Pinpoint the cell where the given text exists, returning its (X, Y) midpoint coordinate. 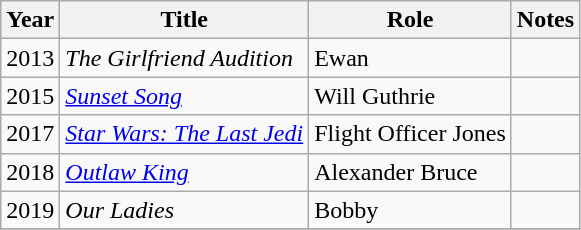
Bobby (410, 210)
Year (30, 20)
Alexander Bruce (410, 172)
2013 (30, 58)
2018 (30, 172)
Title (184, 20)
The Girlfriend Audition (184, 58)
2019 (30, 210)
2015 (30, 96)
Outlaw King (184, 172)
Our Ladies (184, 210)
Flight Officer Jones (410, 134)
Notes (545, 20)
2017 (30, 134)
Will Guthrie (410, 96)
Sunset Song (184, 96)
Role (410, 20)
Star Wars: The Last Jedi (184, 134)
Ewan (410, 58)
